Return [x, y] of the center of cell containing provided text 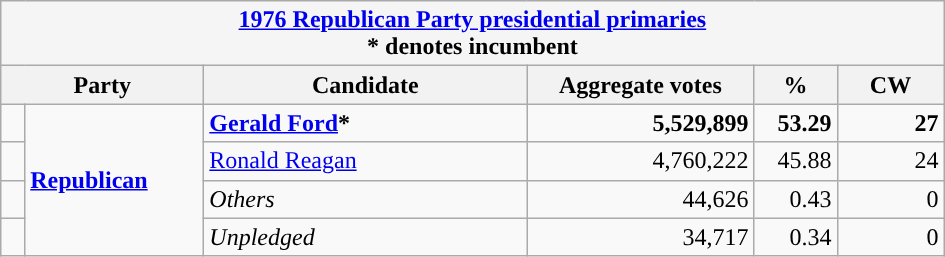
44,626 [640, 199]
1976 Republican Party presidential primaries* denotes incumbent [472, 34]
Candidate [366, 85]
45.88 [796, 161]
0.34 [796, 237]
Unpledged [366, 237]
24 [890, 161]
% [796, 85]
Gerald Ford* [366, 123]
Aggregate votes [640, 85]
Ronald Reagan [366, 161]
CW [890, 85]
53.29 [796, 123]
5,529,899 [640, 123]
4,760,222 [640, 161]
Republican [114, 180]
0.43 [796, 199]
34,717 [640, 237]
Others [366, 199]
27 [890, 123]
Party [102, 85]
